Scan for the cell matching the given text and deliver its (X, Y) coordinate at center. 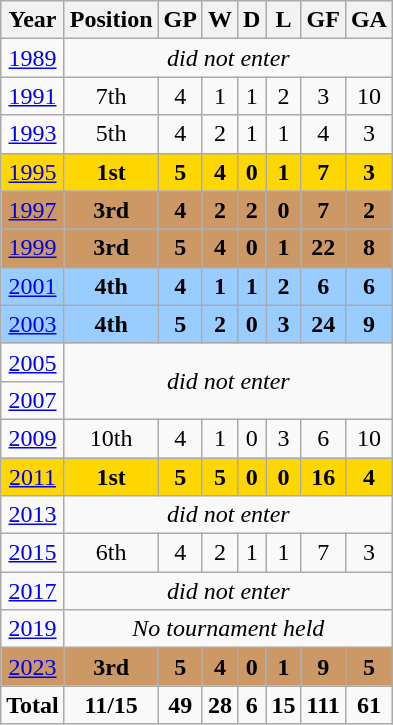
2003 (33, 324)
2019 (33, 629)
Position (111, 20)
2011 (33, 477)
GA (368, 20)
111 (323, 705)
2009 (33, 438)
61 (368, 705)
2023 (33, 667)
1995 (33, 172)
GF (323, 20)
Year (33, 20)
22 (323, 248)
6th (111, 553)
1989 (33, 58)
8 (368, 248)
1997 (33, 210)
2001 (33, 286)
2015 (33, 553)
2007 (33, 400)
11/15 (111, 705)
Total (33, 705)
W (220, 20)
2013 (33, 515)
7th (111, 96)
1999 (33, 248)
L (284, 20)
GP (180, 20)
2017 (33, 591)
1991 (33, 96)
24 (323, 324)
15 (284, 705)
28 (220, 705)
16 (323, 477)
5th (111, 134)
49 (180, 705)
1993 (33, 134)
D (251, 20)
No tournament held (228, 629)
2005 (33, 362)
10th (111, 438)
